Provide the [X, Y] coordinate of the cell's center where the given text is located.  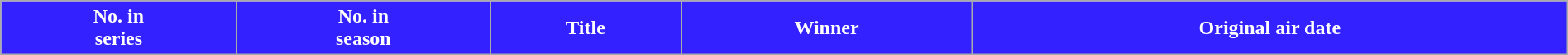
Title [586, 28]
Original air date [1269, 28]
No. inseries [119, 28]
Winner [827, 28]
No. inseason [363, 28]
